Find where the given text appears and provide that cell's center as [x, y] coordinate. 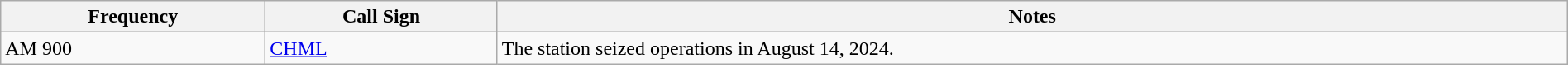
Call Sign [381, 17]
AM 900 [133, 48]
The station seized operations in August 14, 2024. [1032, 48]
Notes [1032, 17]
CHML [381, 48]
Frequency [133, 17]
